Capture the cell that displays the provided text and extract its (X, Y) central coordinate. 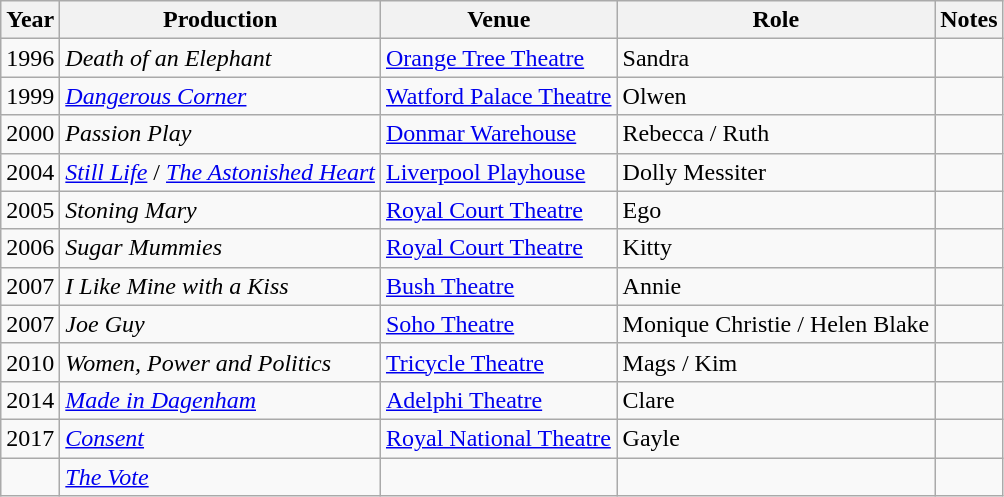
Dolly Messiter (776, 172)
Passion Play (220, 134)
2006 (30, 248)
Production (220, 20)
Olwen (776, 96)
Consent (220, 438)
The Vote (220, 477)
Mags / Kim (776, 362)
Sugar Mummies (220, 248)
Made in Dagenham (220, 400)
Notes (969, 20)
Still Life / The Astonished Heart (220, 172)
Gayle (776, 438)
I Like Mine with a Kiss (220, 286)
Rebecca / Ruth (776, 134)
Kitty (776, 248)
Orange Tree Theatre (498, 58)
Adelphi Theatre (498, 400)
Ego (776, 210)
Bush Theatre (498, 286)
Venue (498, 20)
2005 (30, 210)
Watford Palace Theatre (498, 96)
Role (776, 20)
Donmar Warehouse (498, 134)
2000 (30, 134)
Royal National Theatre (498, 438)
Clare (776, 400)
Tricycle Theatre (498, 362)
Death of an Elephant (220, 58)
Year (30, 20)
Joe Guy (220, 324)
Sandra (776, 58)
2014 (30, 400)
Stoning Mary (220, 210)
Monique Christie / Helen Blake (776, 324)
Liverpool Playhouse (498, 172)
2017 (30, 438)
2010 (30, 362)
Women, Power and Politics (220, 362)
2004 (30, 172)
Soho Theatre (498, 324)
Dangerous Corner (220, 96)
1999 (30, 96)
1996 (30, 58)
Annie (776, 286)
